Extract the [x, y] coordinate from the center of the cell holding the provided text.  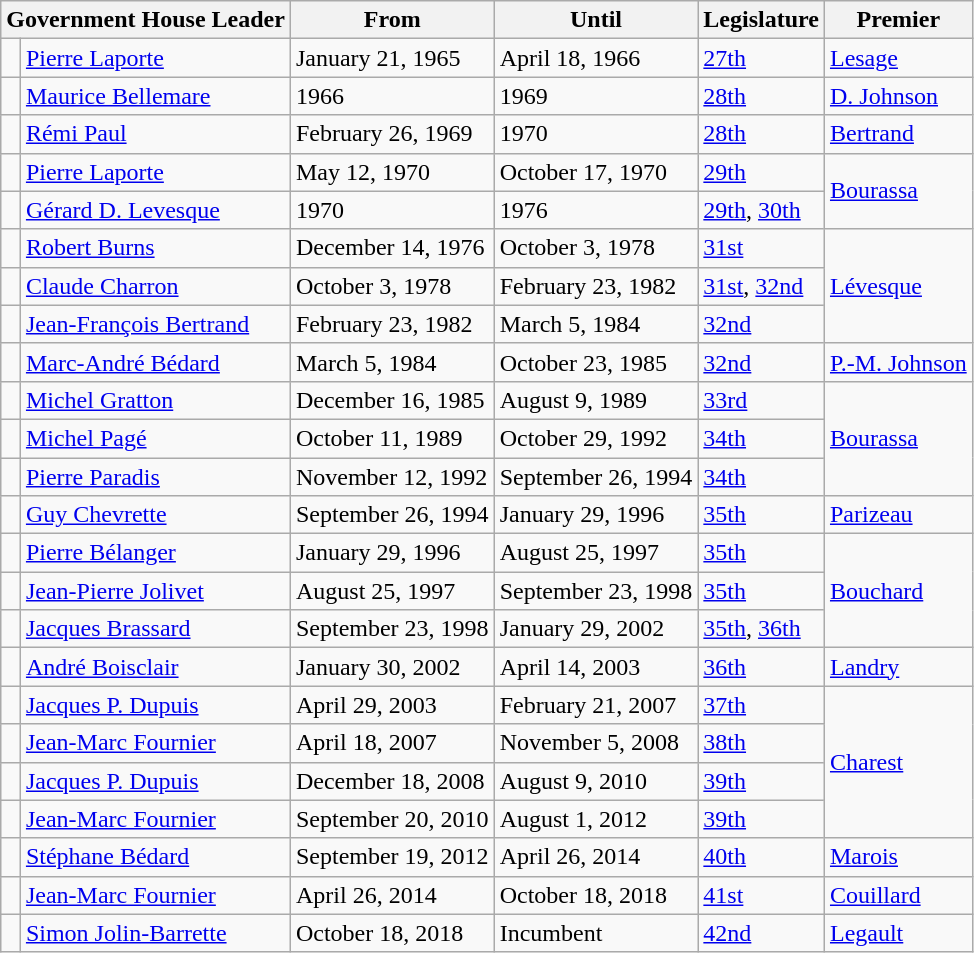
January 30, 2002 [392, 667]
Landry [898, 667]
Couillard [898, 895]
February 21, 2007 [596, 705]
February 26, 1969 [392, 134]
Guy Chevrette [155, 515]
August 9, 1989 [596, 400]
41st [762, 895]
27th [762, 58]
D. Johnson [898, 96]
Robert Burns [155, 248]
40th [762, 857]
August 9, 2010 [596, 781]
May 12, 1970 [392, 172]
Jacques Brassard [155, 629]
October 23, 1985 [596, 362]
Legislature [762, 20]
35th, 36th [762, 629]
Lesage [898, 58]
Parizeau [898, 515]
September 19, 2012 [392, 857]
Marc-André Bédard [155, 362]
December 16, 1985 [392, 400]
Simon Jolin-Barrette [155, 933]
Government House Leader [146, 20]
33rd [762, 400]
December 14, 1976 [392, 248]
1966 [392, 96]
Legault [898, 933]
36th [762, 667]
April 18, 2007 [392, 743]
Lévesque [898, 286]
December 18, 2008 [392, 781]
Marois [898, 857]
37th [762, 705]
Rémi Paul [155, 134]
André Boisclair [155, 667]
From [392, 20]
31st, 32nd [762, 286]
Michel Pagé [155, 438]
42nd [762, 933]
October 17, 1970 [596, 172]
1976 [596, 210]
Pierre Bélanger [155, 553]
Bertrand [898, 134]
Until [596, 20]
Gérard D. Levesque [155, 210]
Incumbent [596, 933]
P.-M. Johnson [898, 362]
Pierre Paradis [155, 477]
November 5, 2008 [596, 743]
August 1, 2012 [596, 819]
October 11, 1989 [392, 438]
April 18, 1966 [596, 58]
Jean-Pierre Jolivet [155, 591]
Bouchard [898, 591]
January 21, 1965 [392, 58]
Premier [898, 20]
Claude Charron [155, 286]
April 14, 2003 [596, 667]
Maurice Bellemare [155, 96]
38th [762, 743]
29th, 30th [762, 210]
Jean-François Bertrand [155, 324]
31st [762, 248]
29th [762, 172]
January 29, 2002 [596, 629]
Stéphane Bédard [155, 857]
April 29, 2003 [392, 705]
September 20, 2010 [392, 819]
October 29, 1992 [596, 438]
Michel Gratton [155, 400]
Charest [898, 762]
November 12, 1992 [392, 477]
1969 [596, 96]
